Locate the cell with the specified text and output its [X, Y] center coordinate. 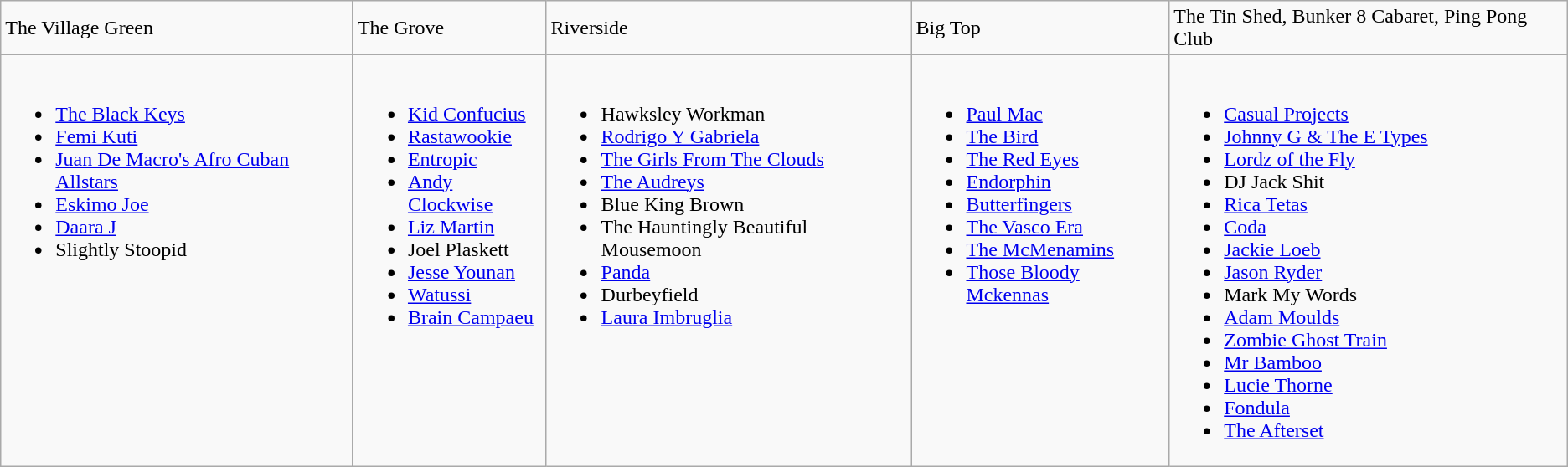
The Black KeysFemi KutiJuan De Macro's Afro Cuban AllstarsEskimo JoeDaara JSlightly Stoopid [178, 261]
The Tin Shed, Bunker 8 Cabaret, Ping Pong Club [1369, 28]
Big Top [1040, 28]
Riverside [729, 28]
Paul MacThe BirdThe Red EyesEndorphinButterfingersThe Vasco EraThe McMenaminsThose Bloody Mckennas [1040, 261]
Kid ConfuciusRastawookieEntropicAndy ClockwiseLiz MartinJoel PlaskettJesse YounanWatussiBrain Campaeu [449, 261]
The Grove [449, 28]
The Village Green [178, 28]
